Scan for the cell matching the given text and deliver its (x, y) coordinate at center. 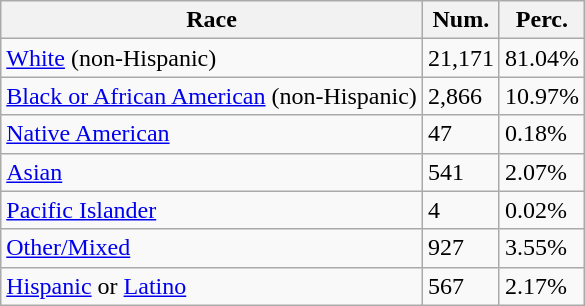
Asian (212, 172)
47 (460, 134)
Perc. (542, 20)
2.07% (542, 172)
21,171 (460, 58)
Num. (460, 20)
Native American (212, 134)
2.17% (542, 286)
0.02% (542, 210)
10.97% (542, 96)
Pacific Islander (212, 210)
0.18% (542, 134)
927 (460, 248)
567 (460, 286)
Black or African American (non-Hispanic) (212, 96)
81.04% (542, 58)
Hispanic or Latino (212, 286)
3.55% (542, 248)
Other/Mixed (212, 248)
4 (460, 210)
2,866 (460, 96)
541 (460, 172)
White (non-Hispanic) (212, 58)
Race (212, 20)
